Find where the given text appears and provide that cell's center as [x, y] coordinate. 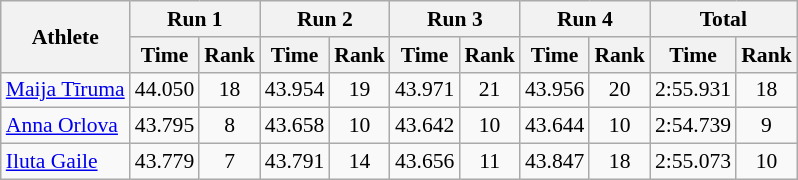
43.795 [164, 126]
2:55.931 [693, 90]
43.791 [294, 162]
9 [766, 126]
20 [620, 90]
11 [490, 162]
43.644 [554, 126]
8 [230, 126]
43.954 [294, 90]
43.956 [554, 90]
2:55.073 [693, 162]
21 [490, 90]
43.847 [554, 162]
Run 4 [585, 19]
43.779 [164, 162]
Total [724, 19]
43.656 [424, 162]
43.658 [294, 126]
7 [230, 162]
Iluta Gaile [66, 162]
19 [360, 90]
Run 2 [325, 19]
43.642 [424, 126]
Run 3 [455, 19]
43.971 [424, 90]
Athlete [66, 36]
Maija Tīruma [66, 90]
14 [360, 162]
Run 1 [195, 19]
2:54.739 [693, 126]
Anna Orlova [66, 126]
44.050 [164, 90]
